Return the (x, y) coordinate for the center point of the cell that contains the specified text.  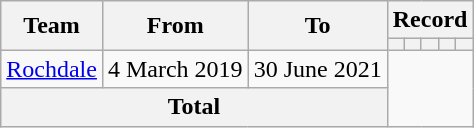
4 March 2019 (175, 69)
Rochdale (52, 69)
Total (194, 107)
Record (430, 20)
30 June 2021 (318, 69)
To (318, 26)
From (175, 26)
Team (52, 26)
